Output the (x, y) coordinate of the center of the cell containing the given text.  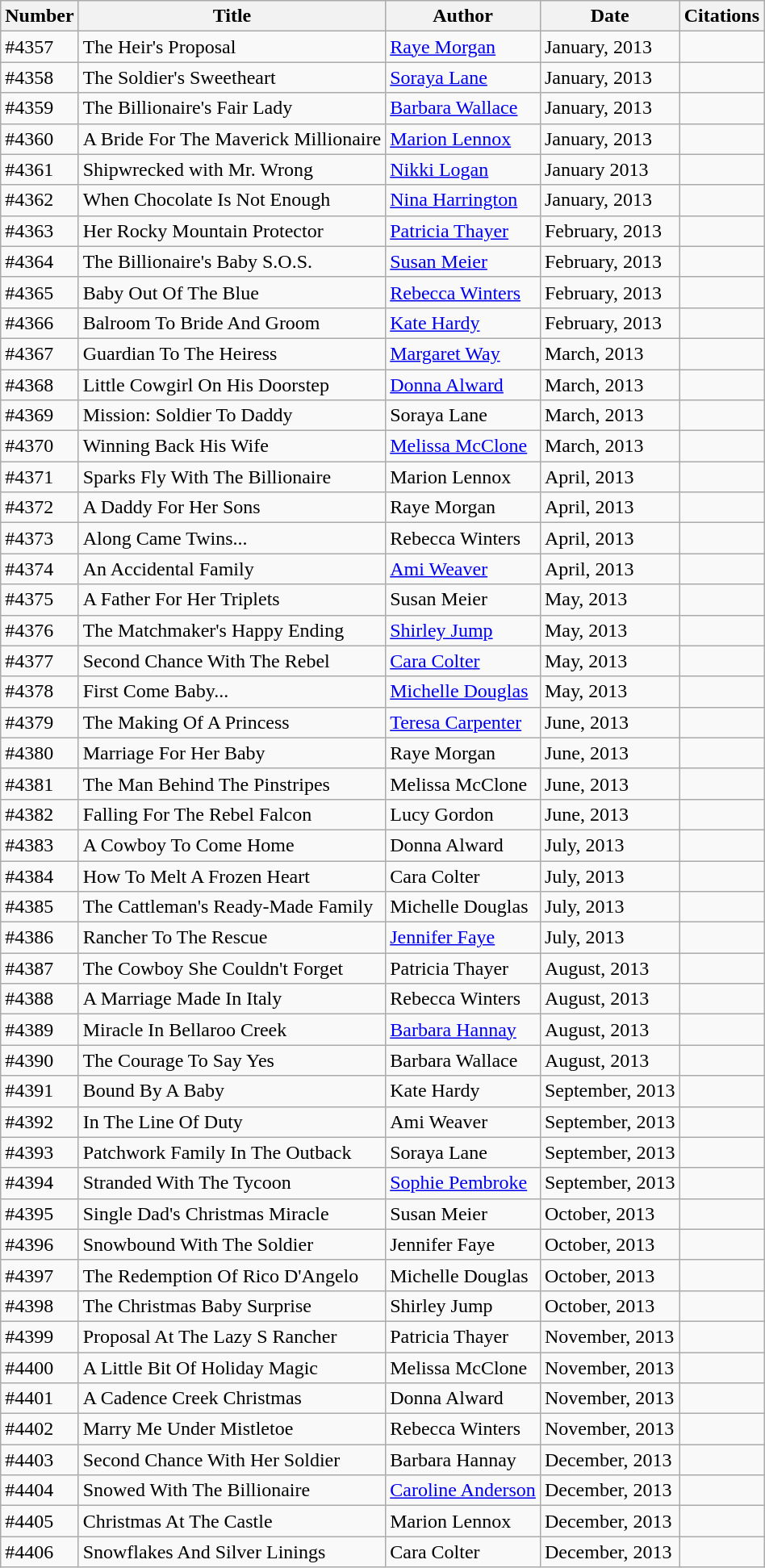
#4387 (40, 968)
#4373 (40, 538)
A Bride For The Maverick Millionaire (232, 139)
Number (40, 16)
#4383 (40, 845)
#4393 (40, 1152)
Snowbound With The Soldier (232, 1244)
The Billionaire's Baby S.O.S. (232, 261)
How To Melt A Frozen Heart (232, 876)
Her Rocky Mountain Protector (232, 231)
A Cowboy To Come Home (232, 845)
The Courage To Say Yes (232, 1060)
The Cowboy She Couldn't Forget (232, 968)
#4396 (40, 1244)
#4388 (40, 999)
When Chocolate Is Not Enough (232, 200)
Lucy Gordon (463, 814)
Winning Back His Wife (232, 446)
#4358 (40, 77)
The Christmas Baby Surprise (232, 1306)
The Billionaire's Fair Lady (232, 108)
Citations (721, 16)
Shipwrecked with Mr. Wrong (232, 169)
Second Chance With The Rebel (232, 661)
#4370 (40, 446)
#4394 (40, 1183)
Snowed With The Billionaire (232, 1491)
January 2013 (610, 169)
#4360 (40, 139)
Single Dad's Christmas Miracle (232, 1214)
#4397 (40, 1275)
#4392 (40, 1122)
#4389 (40, 1030)
#4367 (40, 353)
Christmas At The Castle (232, 1521)
In The Line Of Duty (232, 1122)
First Come Baby... (232, 692)
The Cattleman's Ready-Made Family (232, 907)
#4391 (40, 1091)
#4378 (40, 692)
Sparks Fly With The Billionaire (232, 477)
Marry Me Under Mistletoe (232, 1429)
#4385 (40, 907)
#4381 (40, 784)
#4369 (40, 416)
#4375 (40, 600)
Margaret Way (463, 353)
#4403 (40, 1460)
#4406 (40, 1552)
#4395 (40, 1214)
#4399 (40, 1336)
#4400 (40, 1368)
A Father For Her Triplets (232, 600)
Proposal At The Lazy S Rancher (232, 1336)
#4384 (40, 876)
#4359 (40, 108)
#4364 (40, 261)
#4386 (40, 938)
Along Came Twins... (232, 538)
#4404 (40, 1491)
Balroom To Bride And Groom (232, 323)
Mission: Soldier To Daddy (232, 416)
Title (232, 16)
#4374 (40, 569)
Stranded With The Tycoon (232, 1183)
Patchwork Family In The Outback (232, 1152)
#4382 (40, 814)
#4390 (40, 1060)
Caroline Anderson (463, 1491)
#4357 (40, 47)
Second Chance With Her Soldier (232, 1460)
Rancher To The Rescue (232, 938)
Baby Out Of The Blue (232, 292)
#4366 (40, 323)
#4368 (40, 385)
#4405 (40, 1521)
The Soldier's Sweetheart (232, 77)
Sophie Pembroke (463, 1183)
Nina Harrington (463, 200)
#4401 (40, 1399)
The Matchmaker's Happy Ending (232, 630)
A Daddy For Her Sons (232, 508)
#4372 (40, 508)
A Marriage Made In Italy (232, 999)
Snowflakes And Silver Linings (232, 1552)
Author (463, 16)
Nikki Logan (463, 169)
#4363 (40, 231)
Miracle In Bellaroo Creek (232, 1030)
#4380 (40, 753)
Date (610, 16)
A Little Bit Of Holiday Magic (232, 1368)
The Heir's Proposal (232, 47)
#4402 (40, 1429)
Marriage For Her Baby (232, 753)
#4377 (40, 661)
The Making Of A Princess (232, 722)
Falling For The Rebel Falcon (232, 814)
Bound By A Baby (232, 1091)
Guardian To The Heiress (232, 353)
#4376 (40, 630)
#4362 (40, 200)
Little Cowgirl On His Doorstep (232, 385)
A Cadence Creek Christmas (232, 1399)
#4379 (40, 722)
Teresa Carpenter (463, 722)
The Man Behind The Pinstripes (232, 784)
#4398 (40, 1306)
An Accidental Family (232, 569)
#4371 (40, 477)
The Redemption Of Rico D'Angelo (232, 1275)
#4361 (40, 169)
#4365 (40, 292)
